Search for the cell housing the specified text and yield its (X, Y) center coordinate. 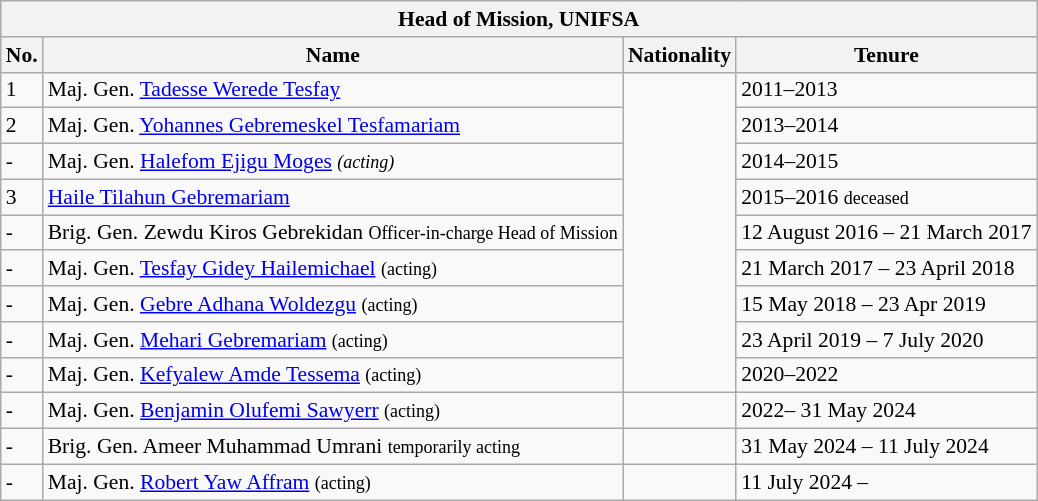
Maj. Gen. Robert Yaw Affram (acting) (333, 482)
3 (22, 197)
Name (333, 55)
12 August 2016 – 21 March 2017 (886, 233)
No. (22, 55)
2011–2013 (886, 90)
2020–2022 (886, 375)
Maj. Gen. Benjamin Olufemi Sawyerr (acting) (333, 411)
Brig. Gen. Ameer Muhammad Umrani temporarily acting (333, 447)
1 (22, 90)
Maj. Gen. Halefom Ejigu Moges (acting) (333, 162)
11 July 2024 – (886, 482)
Maj. Gen. Mehari Gebremariam (acting) (333, 340)
Maj. Gen. Tadesse Werede Tesfay (333, 90)
2022– 31 May 2024 (886, 411)
Maj. Gen. Tesfay Gidey Hailemichael (acting) (333, 269)
Maj. Gen. Kefyalew Amde Tessema (acting) (333, 375)
Maj. Gen. Gebre Adhana Woldezgu (acting) (333, 304)
2014–2015 (886, 162)
Maj. Gen. Yohannes Gebremeskel Tesfamariam (333, 126)
Haile Tilahun Gebremariam (333, 197)
Head of Mission, UNIFSA (519, 19)
Brig. Gen. Zewdu Kiros Gebrekidan Officer-in-charge Head of Mission (333, 233)
2013–2014 (886, 126)
31 May 2024 – 11 July 2024 (886, 447)
2015–2016 deceased (886, 197)
Nationality (680, 55)
15 May 2018 – 23 Apr 2019 (886, 304)
21 March 2017 – 23 April 2018 (886, 269)
Tenure (886, 55)
23 April 2019 – 7 July 2020 (886, 340)
2 (22, 126)
